Extract the (X, Y) coordinate from the center of the cell holding the provided text.  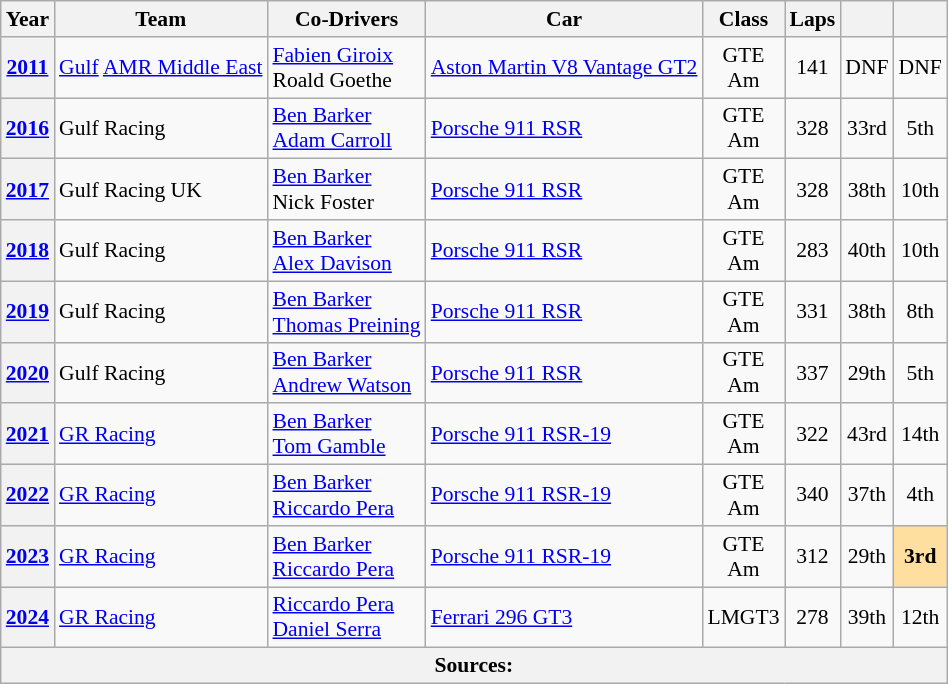
Ben Barker Andrew Watson (346, 372)
Class (743, 19)
LMGT3 (743, 618)
Laps (812, 19)
Fabien Giroix Roald Goethe (346, 68)
Ben Barker Nick Foster (346, 190)
340 (812, 496)
337 (812, 372)
331 (812, 312)
Ben Barker Tom Gamble (346, 434)
2018 (28, 250)
312 (812, 556)
2011 (28, 68)
322 (812, 434)
Ben Barker Alex Davison (346, 250)
Aston Martin V8 Vantage GT2 (564, 68)
Gulf Racing UK (160, 190)
283 (812, 250)
37th (866, 496)
Co-Drivers (346, 19)
2016 (28, 128)
Ferrari 296 GT3 (564, 618)
Year (28, 19)
2024 (28, 618)
4th (920, 496)
14th (920, 434)
2021 (28, 434)
Gulf AMR Middle East (160, 68)
Ben Barker Adam Carroll (346, 128)
12th (920, 618)
Riccardo Pera Daniel Serra (346, 618)
141 (812, 68)
278 (812, 618)
8th (920, 312)
39th (866, 618)
2023 (28, 556)
2022 (28, 496)
3rd (920, 556)
2020 (28, 372)
43rd (866, 434)
Team (160, 19)
Car (564, 19)
Sources: (474, 666)
Ben Barker Thomas Preining (346, 312)
33rd (866, 128)
2017 (28, 190)
2019 (28, 312)
40th (866, 250)
